Scan for the cell matching the given text and deliver its (X, Y) coordinate at center. 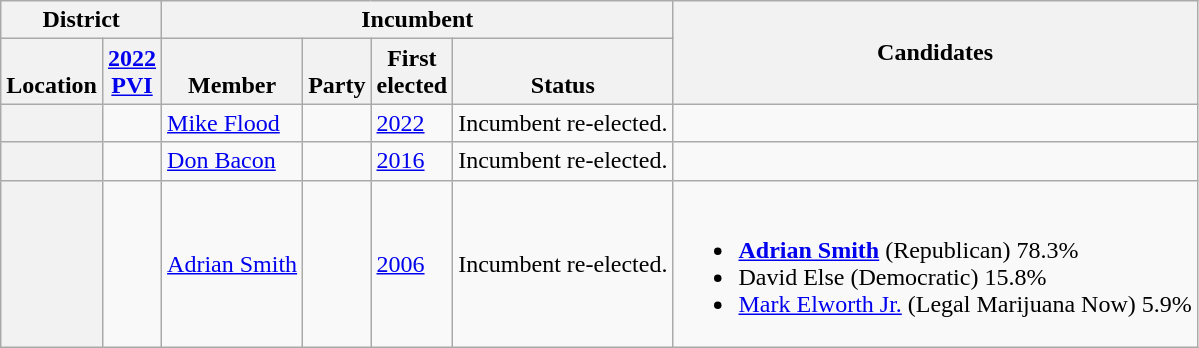
Member (232, 72)
Incumbent (418, 20)
Location (52, 72)
Don Bacon (232, 161)
Adrian Smith (232, 264)
Status (563, 72)
2006 (412, 264)
Party (337, 72)
District (82, 20)
Firstelected (412, 72)
2022PVI (132, 72)
Mike Flood (232, 123)
2016 (412, 161)
Candidates (935, 52)
Adrian Smith (Republican) 78.3%David Else (Democratic) 15.8%Mark Elworth Jr. (Legal Marijuana Now) 5.9% (935, 264)
2022 (412, 123)
